Find where the given text appears and provide that cell's center as (x, y) coordinate. 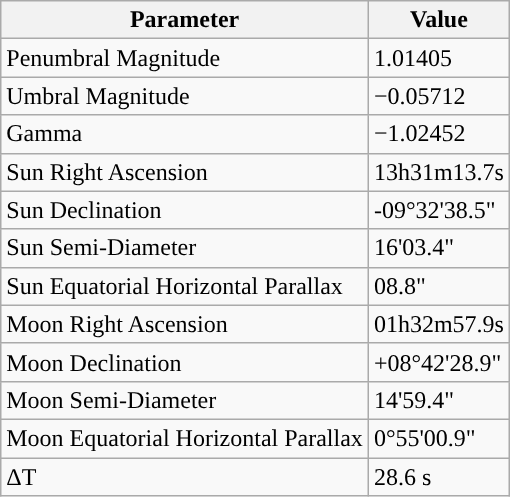
Sun Right Ascension (185, 172)
Umbral Magnitude (185, 96)
Sun Declination (185, 210)
Sun Semi-Diameter (185, 248)
16'03.4" (438, 248)
08.8" (438, 286)
-09°32'38.5" (438, 210)
0°55'00.9" (438, 438)
ΔT (185, 477)
Moon Semi-Diameter (185, 400)
Value (438, 20)
Moon Declination (185, 362)
Moon Right Ascension (185, 324)
Moon Equatorial Horizontal Parallax (185, 438)
14'59.4" (438, 400)
Sun Equatorial Horizontal Parallax (185, 286)
01h32m57.9s (438, 324)
13h31m13.7s (438, 172)
28.6 s (438, 477)
+08°42'28.9" (438, 362)
Penumbral Magnitude (185, 58)
1.01405 (438, 58)
−1.02452 (438, 134)
Gamma (185, 134)
Parameter (185, 20)
−0.05712 (438, 96)
